Determine the (X, Y) coordinate at the center of the cell enclosing the given text.  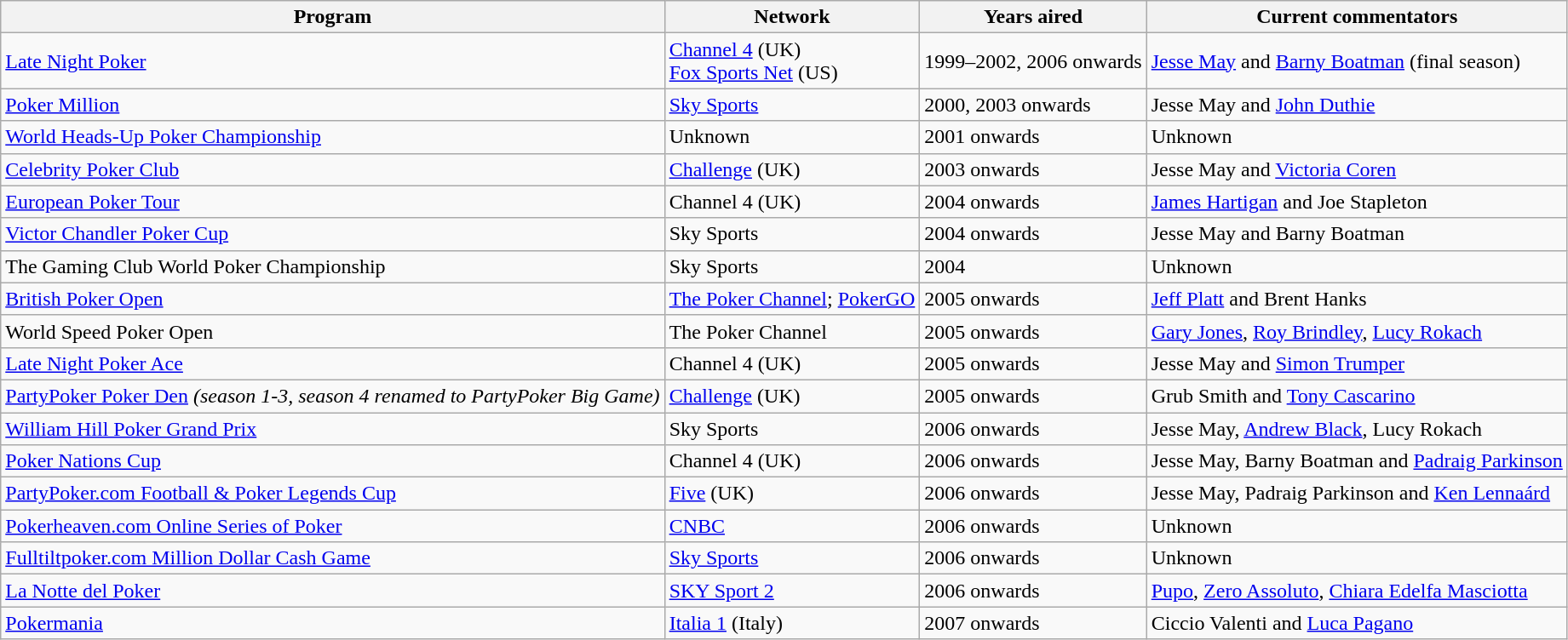
Poker Nations Cup (332, 461)
Network (792, 17)
Victor Chandler Poker Cup (332, 234)
Program (332, 17)
British Poker Open (332, 299)
SKY Sport 2 (792, 591)
Current commentators (1357, 17)
Jeff Platt and Brent Hanks (1357, 299)
Ciccio Valenti and Luca Pagano (1357, 623)
James Hartigan and Joe Stapleton (1357, 202)
Jesse May, Andrew Black, Lucy Rokach (1357, 428)
2007 onwards (1033, 623)
Celebrity Poker Club (332, 169)
William Hill Poker Grand Prix (332, 428)
La Notte del Poker (332, 591)
Jesse May, Barny Boatman and Padraig Parkinson (1357, 461)
Fulltiltpoker.com Million Dollar Cash Game (332, 558)
Five (UK) (792, 494)
Italia 1 (Italy) (792, 623)
Channel 4 (UK)Fox Sports Net (US) (792, 61)
PartyPoker Poker Den (season 1-3, season 4 renamed to PartyPoker Big Game) (332, 396)
The Gaming Club World Poker Championship (332, 266)
Late Night Poker Ace (332, 363)
CNBC (792, 526)
Years aired (1033, 17)
Grub Smith and Tony Cascarino (1357, 396)
World Speed Poker Open (332, 331)
Late Night Poker (332, 61)
2001 onwards (1033, 137)
2004 (1033, 266)
Pokermania (332, 623)
Jesse May and Barny Boatman (final season) (1357, 61)
2000, 2003 onwards (1033, 105)
Jesse May and John Duthie (1357, 105)
The Poker Channel; PokerGO (792, 299)
World Heads-Up Poker Championship (332, 137)
Pokerheaven.com Online Series of Poker (332, 526)
The Poker Channel (792, 331)
Gary Jones, Roy Brindley, Lucy Rokach (1357, 331)
Poker Million (332, 105)
Jesse May and Victoria Coren (1357, 169)
Jesse May, Padraig Parkinson and Ken Lennaárd (1357, 494)
Pupo, Zero Assoluto, Chiara Edelfa Masciotta (1357, 591)
1999–2002, 2006 onwards (1033, 61)
Jesse May and Simon Trumper (1357, 363)
2003 onwards (1033, 169)
European Poker Tour (332, 202)
Jesse May and Barny Boatman (1357, 234)
PartyPoker.com Football & Poker Legends Cup (332, 494)
